Locate the cell with the specified text and output its (X, Y) center coordinate. 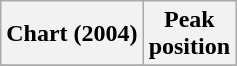
Chart (2004) (72, 34)
Peakposition (189, 34)
